Return (X, Y) of the center of cell containing provided text 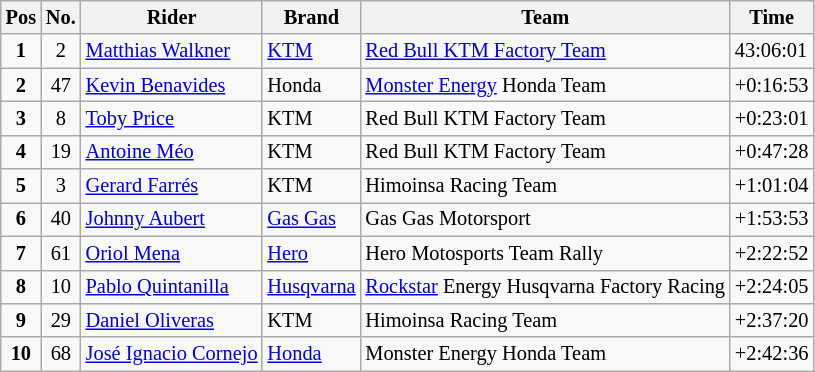
Gas Gas Motorsport (544, 219)
Brand (311, 17)
Johnny Aubert (172, 219)
5 (21, 186)
Toby Price (172, 118)
7 (21, 253)
Rockstar Energy Husqvarna Factory Racing (544, 287)
Gerard Farrés (172, 186)
Husqvarna (311, 287)
+2:22:52 (772, 253)
Oriol Mena (172, 253)
Pos (21, 17)
No. (61, 17)
Matthias Walkner (172, 51)
47 (61, 85)
Hero (311, 253)
19 (61, 152)
+0:23:01 (772, 118)
Team (544, 17)
José Ignacio Cornejo (172, 354)
+0:16:53 (772, 85)
Hero Motosports Team Rally (544, 253)
Gas Gas (311, 219)
9 (21, 320)
Kevin Benavides (172, 85)
4 (21, 152)
1 (21, 51)
+1:01:04 (772, 186)
+1:53:53 (772, 219)
Pablo Quintanilla (172, 287)
68 (61, 354)
Antoine Méo (172, 152)
Daniel Oliveras (172, 320)
Time (772, 17)
Rider (172, 17)
+0:47:28 (772, 152)
29 (61, 320)
+2:24:05 (772, 287)
+2:42:36 (772, 354)
40 (61, 219)
61 (61, 253)
+2:37:20 (772, 320)
43:06:01 (772, 51)
6 (21, 219)
